Identify which cell holds the provided text, then report its (x, y) central coordinate. 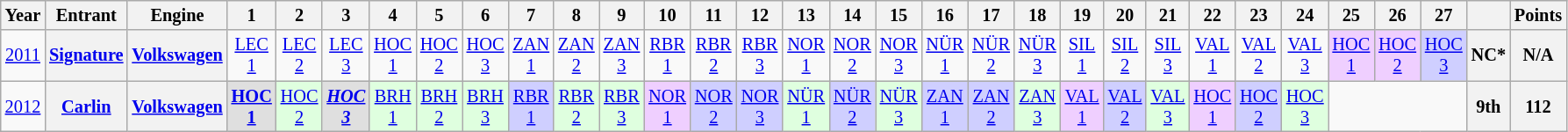
25 (1351, 15)
3 (346, 15)
SIL3 (1167, 55)
12 (760, 15)
17 (992, 15)
Engine (177, 15)
N/A (1538, 55)
1 (252, 15)
BRH2 (439, 106)
112 (1538, 106)
2 (300, 15)
23 (1258, 15)
8 (576, 15)
19 (1083, 15)
13 (805, 15)
22 (1213, 15)
NC* (1488, 55)
14 (853, 15)
6 (486, 15)
21 (1167, 15)
Points (1538, 15)
LEC2 (300, 55)
Entrant (86, 15)
24 (1306, 15)
Year (23, 15)
SIL2 (1125, 55)
LEC1 (252, 55)
2012 (23, 106)
20 (1125, 15)
SIL1 (1083, 55)
7 (531, 15)
15 (899, 15)
2011 (23, 55)
Signature (86, 55)
9th (1488, 106)
9 (622, 15)
5 (439, 15)
18 (1037, 15)
LEC3 (346, 55)
16 (944, 15)
11 (714, 15)
Carlin (86, 106)
27 (1444, 15)
26 (1397, 15)
BRH3 (486, 106)
BRH1 (393, 106)
4 (393, 15)
10 (667, 15)
